Detect which cell encompasses the target text, then output its [x, y] center coordinate. 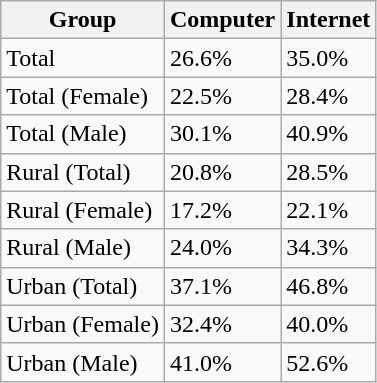
Computer [222, 20]
28.5% [328, 172]
34.3% [328, 248]
Total [83, 58]
Rural (Total) [83, 172]
40.0% [328, 324]
Total (Male) [83, 134]
Urban (Total) [83, 286]
22.5% [222, 96]
Internet [328, 20]
Group [83, 20]
20.8% [222, 172]
Rural (Male) [83, 248]
46.8% [328, 286]
26.6% [222, 58]
32.4% [222, 324]
28.4% [328, 96]
Urban (Female) [83, 324]
40.9% [328, 134]
Total (Female) [83, 96]
35.0% [328, 58]
22.1% [328, 210]
30.1% [222, 134]
37.1% [222, 286]
Urban (Male) [83, 362]
Rural (Female) [83, 210]
41.0% [222, 362]
24.0% [222, 248]
17.2% [222, 210]
52.6% [328, 362]
